Search for the cell housing the specified text and yield its [x, y] center coordinate. 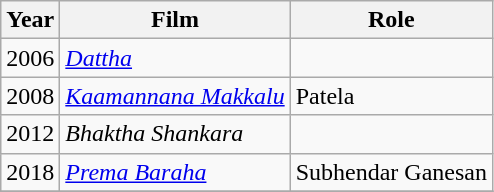
2006 [30, 58]
Film [175, 20]
Kaamannana Makkalu [175, 96]
2018 [30, 172]
2012 [30, 134]
Prema Baraha [175, 172]
Patela [391, 96]
Bhaktha Shankara [175, 134]
Dattha [175, 58]
2008 [30, 96]
Year [30, 20]
Subhendar Ganesan [391, 172]
Role [391, 20]
